Scan for the cell matching the given text and deliver its (x, y) coordinate at center. 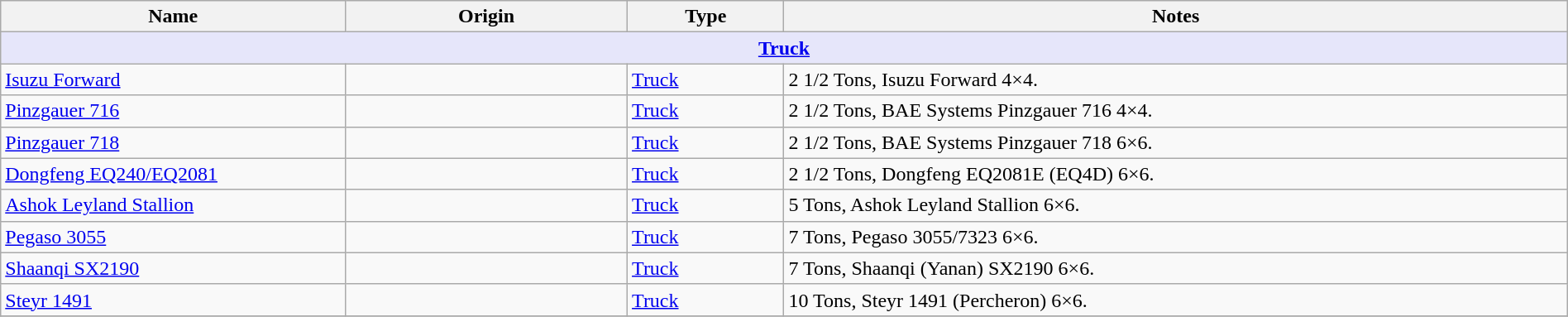
Steyr 1491 (174, 300)
Pinzgauer 718 (174, 142)
Isuzu Forward (174, 79)
Origin (486, 17)
Type (706, 17)
10 Tons, Steyr 1491 (Percheron) 6×6. (1176, 300)
2 1/2 Tons, BAE Systems Pinzgauer 716 4×4. (1176, 111)
2 1/2 Tons, Dongfeng EQ2081E (EQ4D) 6×6. (1176, 174)
Pegaso 3055 (174, 237)
Notes (1176, 17)
Dongfeng EQ240/EQ2081 (174, 174)
5 Tons, Ashok Leyland Stallion 6×6. (1176, 205)
Pinzgauer 716 (174, 111)
Name (174, 17)
2 1/2 Tons, BAE Systems Pinzgauer 718 6×6. (1176, 142)
7 Tons, Shaanqi (Yanan) SX2190 6×6. (1176, 268)
2 1/2 Tons, Isuzu Forward 4×4. (1176, 79)
Shaanqi SX2190 (174, 268)
Ashok Leyland Stallion (174, 205)
7 Tons, Pegaso 3055/7323 6×6. (1176, 237)
